Identify which cell holds the provided text, then report its [X, Y] central coordinate. 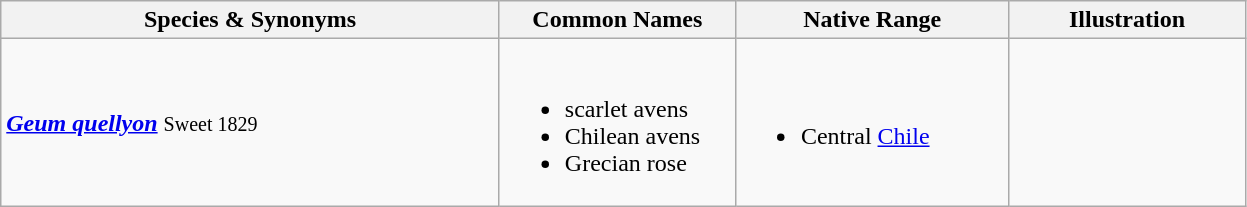
Common Names [617, 20]
scarlet avensChilean avensGrecian rose [617, 122]
Native Range [872, 20]
Central Chile [872, 122]
Geum quellyon Sweet 1829 [250, 122]
Species & Synonyms [250, 20]
Illustration [1127, 20]
